Scan for the cell matching the given text and deliver its (x, y) coordinate at center. 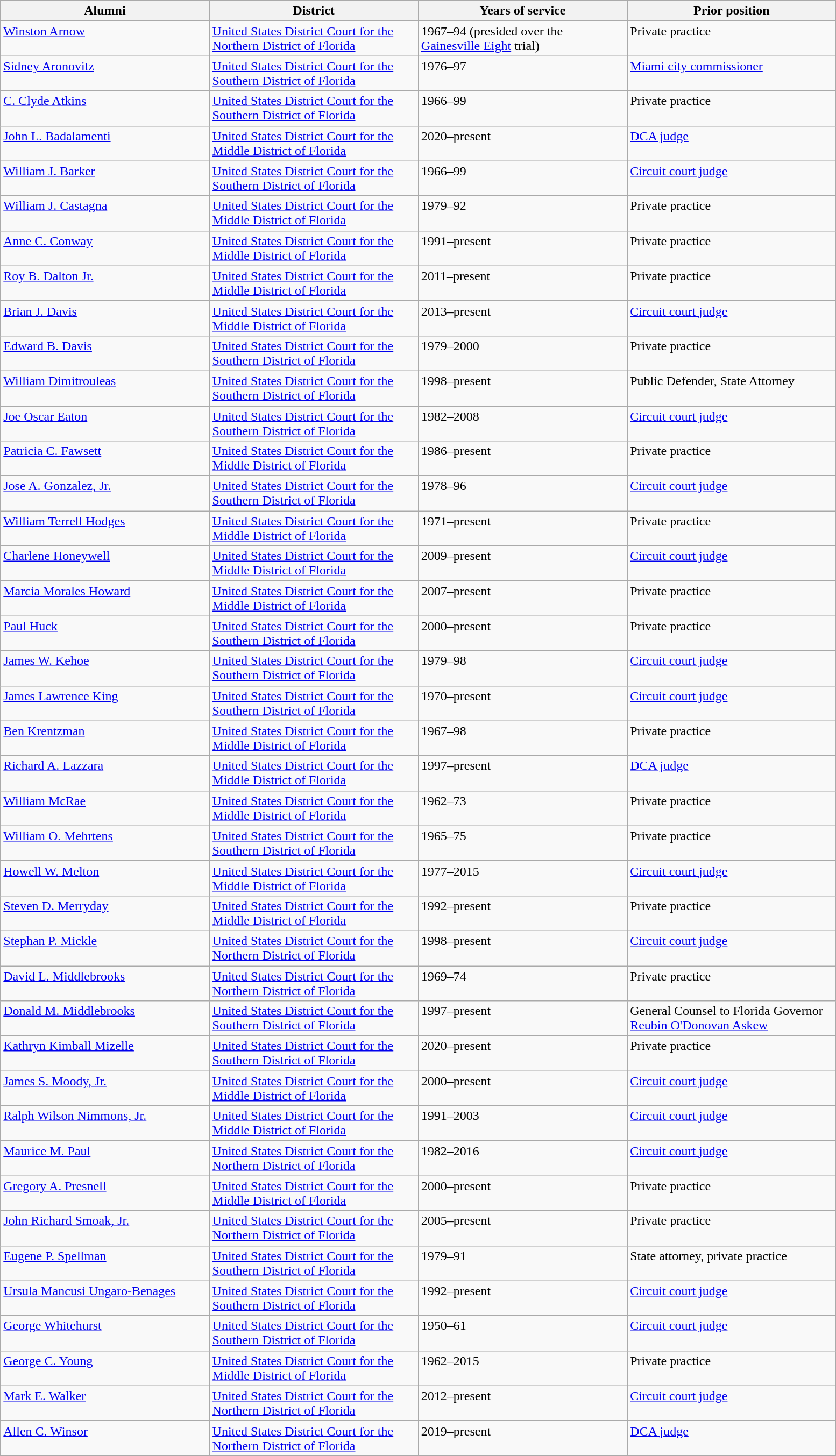
Winston Arnow (105, 39)
Roy B. Dalton Jr. (105, 283)
1982–2008 (522, 423)
2005–present (522, 1228)
1979–98 (522, 668)
1967–98 (522, 738)
Paul Huck (105, 634)
1971–present (522, 528)
1979–92 (522, 213)
1979–2000 (522, 353)
John L. Badalamenti (105, 143)
Kathryn Kimball Mizelle (105, 1053)
Ursula Mancusi Ungaro-Benages (105, 1298)
1991–present (522, 248)
Anne C. Conway (105, 248)
Ralph Wilson Nimmons, Jr. (105, 1123)
1967–94 (presided over the Gainesville Eight trial) (522, 39)
James S. Moody, Jr. (105, 1089)
1970–present (522, 704)
State attorney, private practice (732, 1263)
Richard A. Lazzara (105, 773)
1977–2015 (522, 878)
David L. Middlebrooks (105, 983)
1965–75 (522, 843)
General Counsel to Florida Governor Reubin O'Donovan Askew (732, 1019)
1962–73 (522, 808)
Maurice M. Paul (105, 1159)
2007–present (522, 598)
Prior position (732, 11)
Mark E. Walker (105, 1403)
William Terrell Hodges (105, 528)
1962–2015 (522, 1368)
1991–2003 (522, 1123)
2011–present (522, 283)
William J. Barker (105, 179)
1976–97 (522, 73)
William J. Castagna (105, 213)
1950–61 (522, 1333)
William McRae (105, 808)
Ben Krentzman (105, 738)
1978–96 (522, 494)
John Richard Smoak, Jr. (105, 1228)
Brian J. Davis (105, 318)
Miami city commissioner (732, 73)
1969–74 (522, 983)
1986–present (522, 458)
James Lawrence King (105, 704)
William O. Mehrtens (105, 843)
2013–present (522, 318)
James W. Kehoe (105, 668)
Charlene Honeywell (105, 564)
Allen C. Winsor (105, 1438)
Stephan P. Mickle (105, 948)
Howell W. Melton (105, 878)
Donald M. Middlebrooks (105, 1019)
Joe Oscar Eaton (105, 423)
C. Clyde Atkins (105, 109)
George C. Young (105, 1368)
Edward B. Davis (105, 353)
Jose A. Gonzalez, Jr. (105, 494)
Sidney Aronovitz (105, 73)
1979–91 (522, 1263)
2019–present (522, 1438)
William Dimitrouleas (105, 388)
Public Defender, State Attorney (732, 388)
George Whitehurst (105, 1333)
Patricia C. Fawsett (105, 458)
Alumni (105, 11)
Marcia Morales Howard (105, 598)
Years of service (522, 11)
Eugene P. Spellman (105, 1263)
Gregory A. Presnell (105, 1193)
Steven D. Merryday (105, 913)
2009–present (522, 564)
1982–2016 (522, 1159)
2012–present (522, 1403)
District (314, 11)
